Output the (X, Y) coordinate of the center of the cell containing the given text.  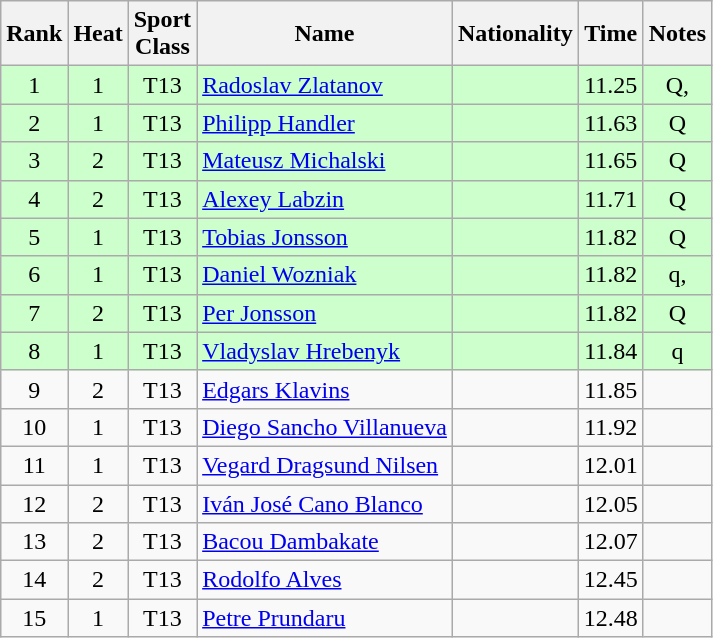
11.84 (610, 351)
Time (610, 34)
Daniel Wozniak (325, 275)
12.01 (610, 465)
11.63 (610, 123)
Tobias Jonsson (325, 237)
11.65 (610, 161)
Alexey Labzin (325, 199)
Mateusz Michalski (325, 161)
Per Jonsson (325, 313)
Diego Sancho Villanueva (325, 427)
SportClass (162, 34)
Philipp Handler (325, 123)
Bacou Dambakate (325, 542)
Name (325, 34)
9 (34, 389)
12.48 (610, 618)
Rank (34, 34)
Petre Prundaru (325, 618)
Radoslav Zlatanov (325, 85)
11.71 (610, 199)
13 (34, 542)
12.05 (610, 503)
3 (34, 161)
q (677, 351)
12.07 (610, 542)
Notes (677, 34)
Nationality (515, 34)
12 (34, 503)
q, (677, 275)
8 (34, 351)
11.85 (610, 389)
4 (34, 199)
11 (34, 465)
Edgars Klavins (325, 389)
Q, (677, 85)
15 (34, 618)
14 (34, 580)
6 (34, 275)
Vegard Dragsund Nilsen (325, 465)
12.45 (610, 580)
7 (34, 313)
11.92 (610, 427)
Rodolfo Alves (325, 580)
Heat (98, 34)
11.25 (610, 85)
10 (34, 427)
5 (34, 237)
Iván José Cano Blanco (325, 503)
Vladyslav Hrebenyk (325, 351)
